Identify which cell holds the provided text, then report its (X, Y) central coordinate. 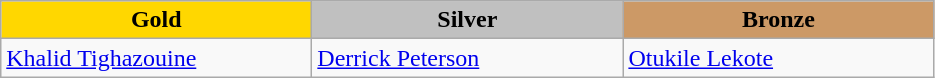
Otukile Lekote (778, 58)
Silver (468, 20)
Gold (156, 20)
Bronze (778, 20)
Khalid Tighazouine (156, 58)
Derrick Peterson (468, 58)
